Pinpoint the cell where the given text exists, returning its (X, Y) midpoint coordinate. 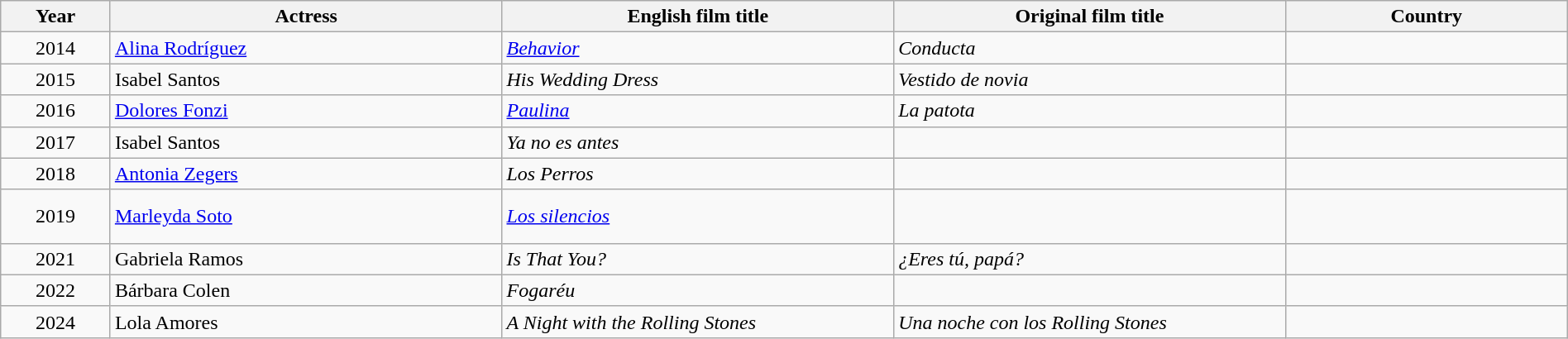
Bárbara Colen (306, 290)
English film title (698, 17)
Gabriela Ramos (306, 259)
2017 (56, 142)
A Night with the Rolling Stones (698, 322)
2016 (56, 111)
Is That You? (698, 259)
Una noche con los Rolling Stones (1090, 322)
Fogaréu (698, 290)
Year (56, 17)
2014 (56, 48)
Ya no es antes (698, 142)
Original film title (1090, 17)
His Wedding Dress (698, 79)
2021 (56, 259)
Marleyda Soto (306, 217)
2015 (56, 79)
Country (1426, 17)
2019 (56, 217)
2018 (56, 174)
2022 (56, 290)
2024 (56, 322)
¿Eres tú, papá? (1090, 259)
Lola Amores (306, 322)
Behavior (698, 48)
Dolores Fonzi (306, 111)
La patota (1090, 111)
Vestido de novia (1090, 79)
Paulina (698, 111)
Alina Rodríguez (306, 48)
Actress (306, 17)
Los silencios (698, 217)
Conducta (1090, 48)
Antonia Zegers (306, 174)
Los Perros (698, 174)
